Scan for the cell matching the given text and deliver its (x, y) coordinate at center. 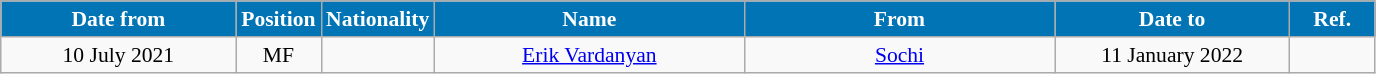
MF (278, 55)
Sochi (899, 55)
Date from (118, 19)
10 July 2021 (118, 55)
Erik Vardanyan (589, 55)
11 January 2022 (1172, 55)
From (899, 19)
Name (589, 19)
Position (278, 19)
Ref. (1332, 19)
Nationality (378, 19)
Date to (1172, 19)
